Pinpoint the cell where the given text exists, returning its [X, Y] midpoint coordinate. 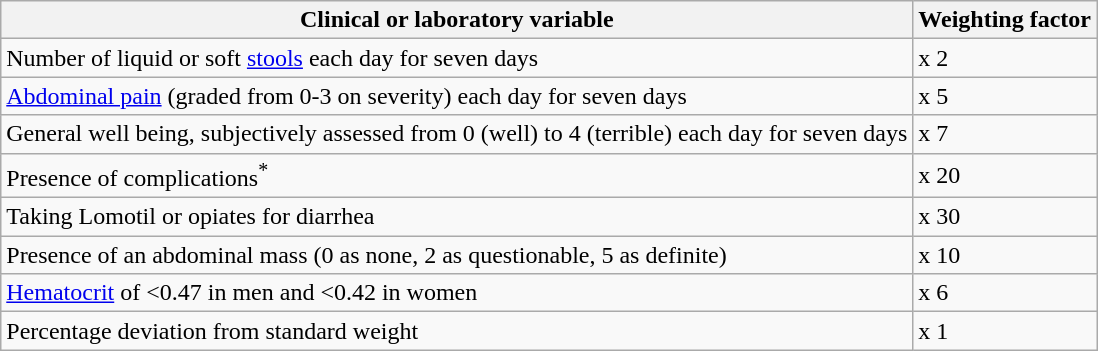
Hematocrit of <0.47 in men and <0.42 in women [457, 293]
Percentage deviation from standard weight [457, 331]
x 10 [1005, 255]
x 7 [1005, 134]
x 1 [1005, 331]
Abdominal pain (graded from 0-3 on severity) each day for seven days [457, 96]
General well being, subjectively assessed from 0 (well) to 4 (terrible) each day for seven days [457, 134]
Presence of complications* [457, 176]
x 6 [1005, 293]
Weighting factor [1005, 20]
Taking Lomotil or opiates for diarrhea [457, 217]
x 2 [1005, 58]
Clinical or laboratory variable [457, 20]
x 30 [1005, 217]
x 20 [1005, 176]
x 5 [1005, 96]
Number of liquid or soft stools each day for seven days [457, 58]
Presence of an abdominal mass (0 as none, 2 as questionable, 5 as definite) [457, 255]
